Extract the (X, Y) coordinate from the center of the cell holding the provided text.  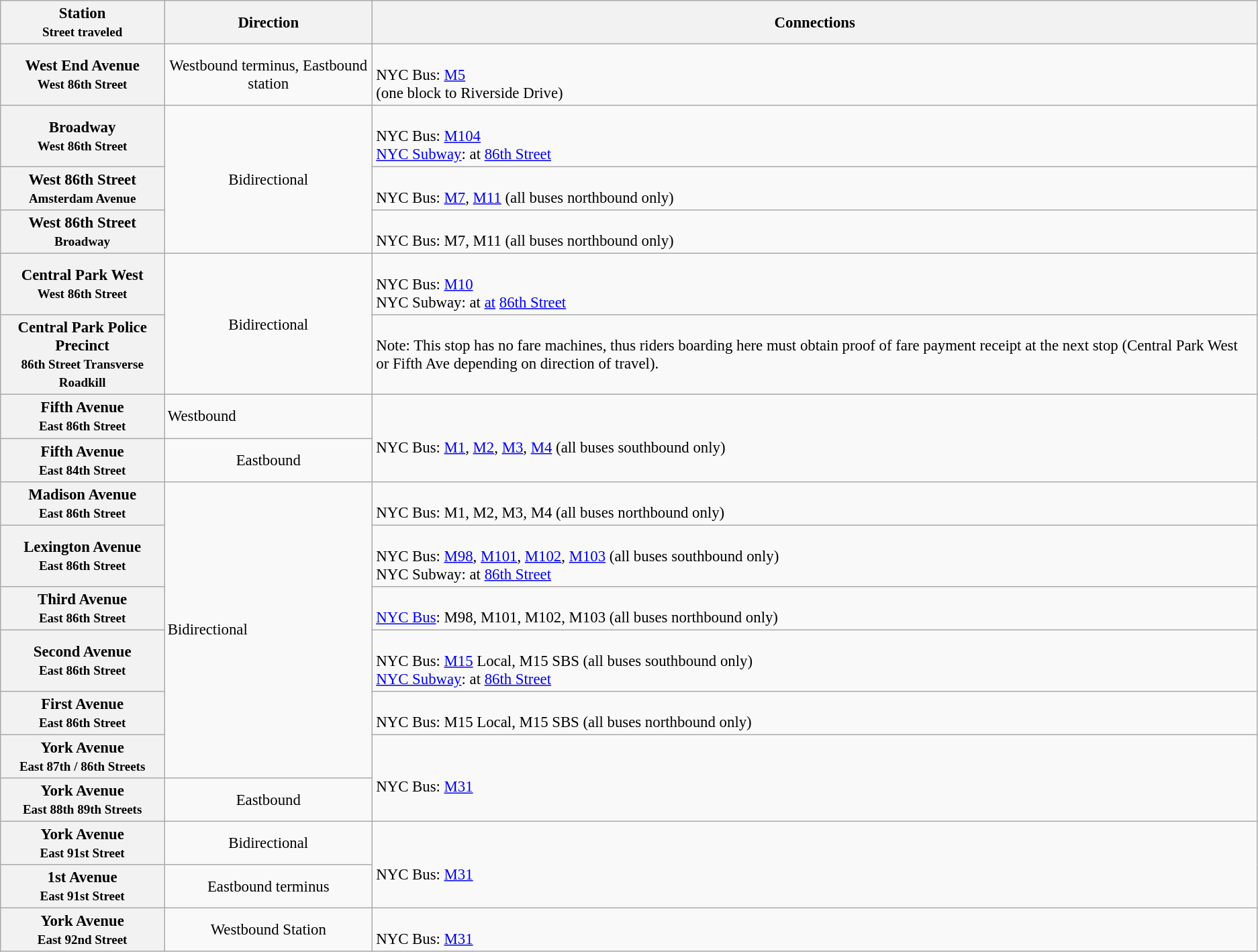
BroadwayWest 86th Street (83, 136)
NYC Bus: M15 Local, M15 SBS (all buses southbound only) NYC Subway: at 86th Street (815, 661)
NYC Bus: M15 Local, M15 SBS (all buses northbound only) (815, 713)
Central Park WestWest 86th Street (83, 285)
Direction (268, 23)
Fifth AvenueEast 86th Street (83, 416)
Central Park Police Precinct86th Street Transverse Roadkill (83, 356)
West End Avenue West 86th Street (83, 75)
Madison AvenueEast 86th Street (83, 504)
York AvenueEast 92nd Street (83, 931)
West 86th StreetAmsterdam Avenue (83, 189)
York AvenueEast 88th 89th Streets (83, 800)
NYC Bus: M5 (one block to Riverside Drive) (815, 75)
Fifth AvenueEast 84th Street (83, 461)
NYC Bus: M98, M101, M102, M103 (all buses northbound only) (815, 608)
1st Avenue East 91st Street (83, 886)
York AvenueEast 87th / 86th Streets (83, 756)
NYC Bus: M10NYC Subway: at at 86th Street (815, 285)
West 86th StreetBroadway (83, 232)
Westbound Station (268, 931)
StationStreet traveled (83, 23)
Westbound terminus, Eastbound station (268, 75)
NYC Bus: M98, M101, M102, M103 (all buses southbound only)NYC Subway: at 86th Street (815, 556)
Eastbound terminus (268, 886)
NYC Bus: M104NYC Subway: at 86th Street (815, 136)
York AvenueEast 91st Street (83, 843)
Second AvenueEast 86th Street (83, 661)
Westbound (268, 416)
NYC Bus: M1, M2, M3, M4 (all buses southbound only) (815, 438)
NYC Bus: M1, M2, M3, M4 (all buses northbound only) (815, 504)
First AvenueEast 86th Street (83, 713)
Lexington AvenueEast 86th Street (83, 556)
Third AvenueEast 86th Street (83, 608)
Connections (815, 23)
